Scan for the cell matching the given text and deliver its (X, Y) coordinate at center. 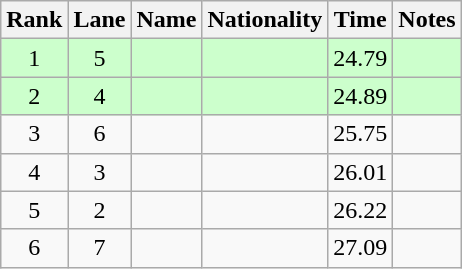
Notes (427, 20)
Time (360, 20)
24.89 (360, 96)
7 (100, 248)
Nationality (265, 20)
24.79 (360, 58)
27.09 (360, 248)
1 (34, 58)
Rank (34, 20)
Name (166, 20)
25.75 (360, 134)
26.01 (360, 172)
Lane (100, 20)
26.22 (360, 210)
